Return the [x, y] coordinate for the center point of the cell that contains the specified text.  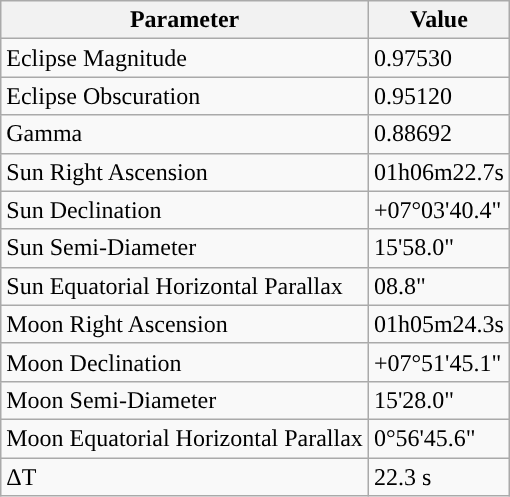
Moon Equatorial Horizontal Parallax [185, 438]
15'58.0" [438, 248]
0°56'45.6" [438, 438]
ΔT [185, 477]
Sun Declination [185, 210]
Sun Semi-Diameter [185, 248]
Value [438, 20]
0.97530 [438, 58]
Moon Declination [185, 362]
01h06m22.7s [438, 172]
08.8" [438, 286]
0.95120 [438, 96]
Moon Semi-Diameter [185, 400]
Sun Equatorial Horizontal Parallax [185, 286]
22.3 s [438, 477]
01h05m24.3s [438, 324]
Sun Right Ascension [185, 172]
15'28.0" [438, 400]
+07°51'45.1" [438, 362]
Moon Right Ascension [185, 324]
+07°03'40.4" [438, 210]
Parameter [185, 20]
0.88692 [438, 134]
Eclipse Magnitude [185, 58]
Eclipse Obscuration [185, 96]
Gamma [185, 134]
